Pinpoint the cell where the given text exists, returning its (x, y) midpoint coordinate. 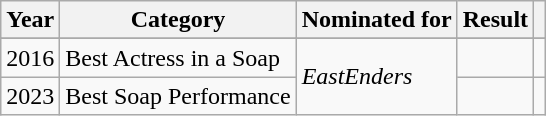
Best Soap Performance (178, 96)
Category (178, 20)
Result (495, 20)
Best Actress in a Soap (178, 58)
Nominated for (376, 20)
2016 (30, 58)
EastEnders (376, 77)
Year (30, 20)
2023 (30, 96)
